Pinpoint the cell where the given text exists, returning its [X, Y] midpoint coordinate. 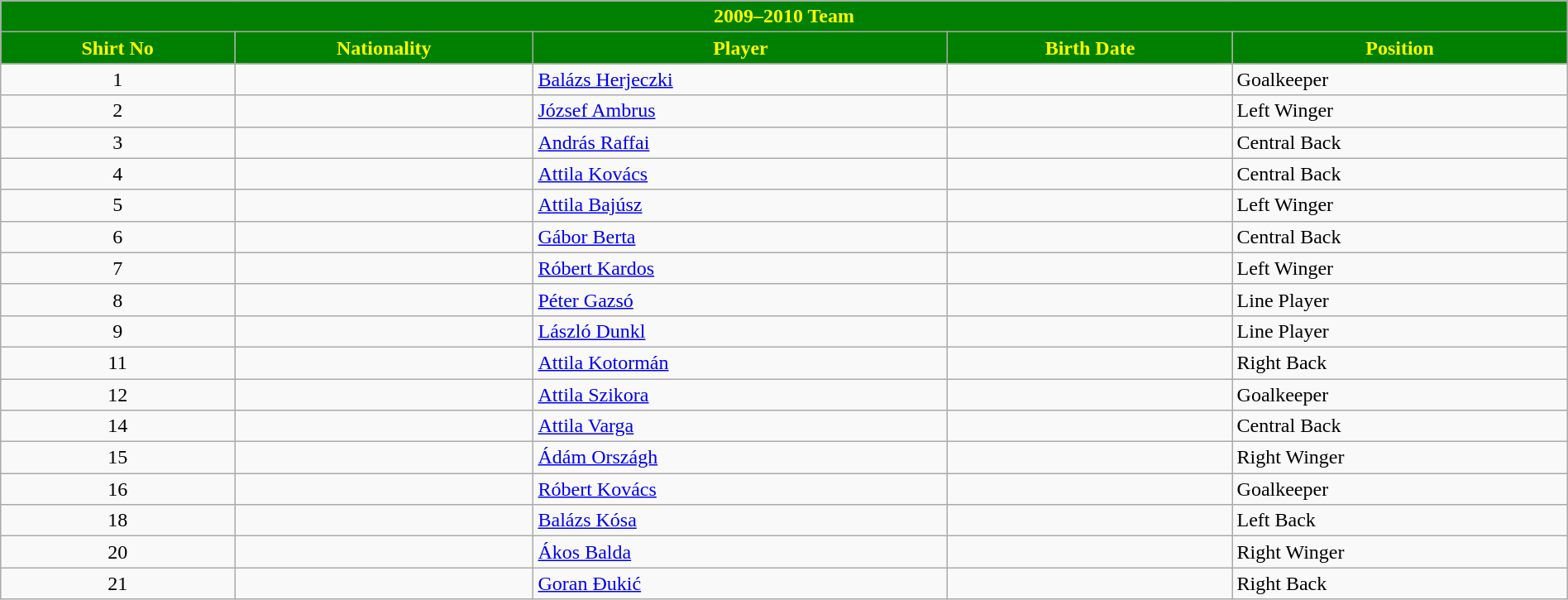
9 [117, 331]
Róbert Kovács [741, 489]
András Raffai [741, 142]
Balázs Herjeczki [741, 79]
14 [117, 426]
Nationality [384, 48]
Attila Bajúsz [741, 205]
Goran Đukić [741, 583]
Position [1399, 48]
21 [117, 583]
18 [117, 521]
József Ambrus [741, 111]
7 [117, 268]
László Dunkl [741, 331]
16 [117, 489]
11 [117, 362]
20 [117, 552]
2009–2010 Team [784, 17]
Player [741, 48]
2 [117, 111]
1 [117, 79]
Péter Gazsó [741, 300]
Gábor Berta [741, 237]
5 [117, 205]
8 [117, 300]
12 [117, 395]
Attila Kotormán [741, 362]
Balázs Kósa [741, 521]
Birth Date [1090, 48]
Róbert Kardos [741, 268]
Attila Kovács [741, 174]
Left Back [1399, 521]
Ákos Balda [741, 552]
Ádám Országh [741, 458]
Attila Szikora [741, 395]
Attila Varga [741, 426]
4 [117, 174]
Shirt No [117, 48]
3 [117, 142]
6 [117, 237]
15 [117, 458]
